Detect which cell encompasses the target text, then output its (X, Y) center coordinate. 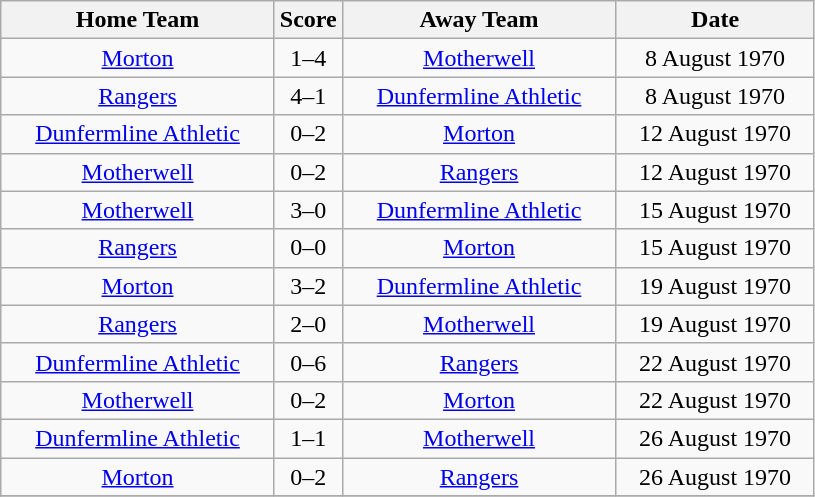
Date (716, 20)
Home Team (138, 20)
Away Team (479, 20)
4–1 (308, 96)
3–2 (308, 286)
0–0 (308, 248)
1–4 (308, 58)
2–0 (308, 324)
Score (308, 20)
1–1 (308, 438)
0–6 (308, 362)
3–0 (308, 210)
